Provide the (x, y) coordinate of the cell's center where the given text is located.  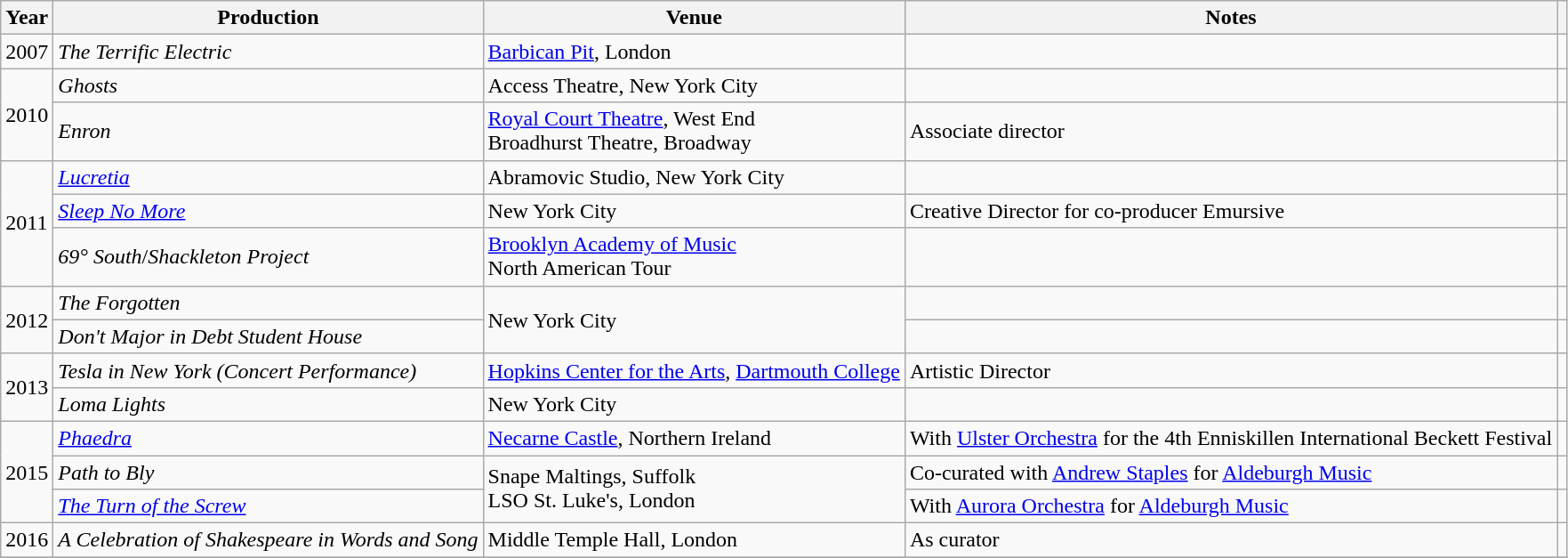
Creative Director for co-producer Emursive (1231, 211)
2010 (27, 114)
2013 (27, 387)
Notes (1231, 18)
Lucretia (269, 177)
The Terrific Electric (269, 52)
2012 (27, 319)
The Forgotten (269, 303)
Royal Court Theatre, West End Broadhurst Theatre, Broadway (694, 132)
Production (269, 18)
Artistic Director (1231, 370)
Sleep No More (269, 211)
A Celebration of Shakespeare in Words and Song (269, 540)
Path to Bly (269, 473)
2015 (27, 472)
Abramovic Studio, New York City (694, 177)
Don't Major in Debt Student House (269, 336)
2011 (27, 222)
With Aurora Orchestra for Aldeburgh Music (1231, 506)
Year (27, 18)
Loma Lights (269, 404)
Tesla in New York (Concert Performance) (269, 370)
Brooklyn Academy of MusicNorth American Tour (694, 256)
2007 (27, 52)
As curator (1231, 540)
Co-curated with Andrew Staples for Aldeburgh Music (1231, 473)
The Turn of the Screw (269, 506)
69° South/Shackleton Project (269, 256)
Ghosts (269, 85)
Venue (694, 18)
Associate director (1231, 132)
Barbican Pit, London (694, 52)
Necarne Castle, Northern Ireland (694, 438)
Access Theatre, New York City (694, 85)
Middle Temple Hall, London (694, 540)
2016 (27, 540)
Phaedra (269, 438)
Snape Maltings, Suffolk LSO St. Luke's, London (694, 489)
Hopkins Center for the Arts, Dartmouth College (694, 370)
With Ulster Orchestra for the 4th Enniskillen International Beckett Festival (1231, 438)
Enron (269, 132)
